Provide the (x, y) coordinate of the cell's center where the given text is located.  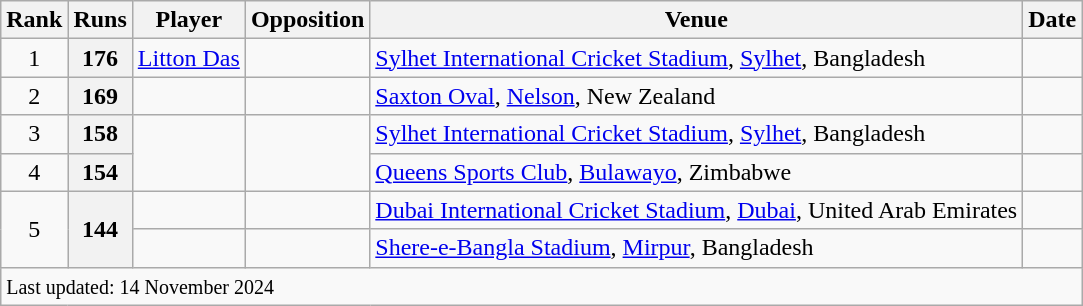
Opposition (307, 20)
1 (34, 58)
144 (100, 229)
Rank (34, 20)
5 (34, 229)
Venue (696, 20)
154 (100, 172)
Saxton Oval, Nelson, New Zealand (696, 96)
2 (34, 96)
Last updated: 14 November 2024 (542, 286)
3 (34, 134)
176 (100, 58)
Shere-e-Bangla Stadium, Mirpur, Bangladesh (696, 248)
169 (100, 96)
158 (100, 134)
Runs (100, 20)
Queens Sports Club, Bulawayo, Zimbabwe (696, 172)
Date (1052, 20)
Player (188, 20)
4 (34, 172)
Dubai International Cricket Stadium, Dubai, United Arab Emirates (696, 210)
Litton Das (188, 58)
